Return the [X, Y] coordinate for the center point of the cell that contains the specified text.  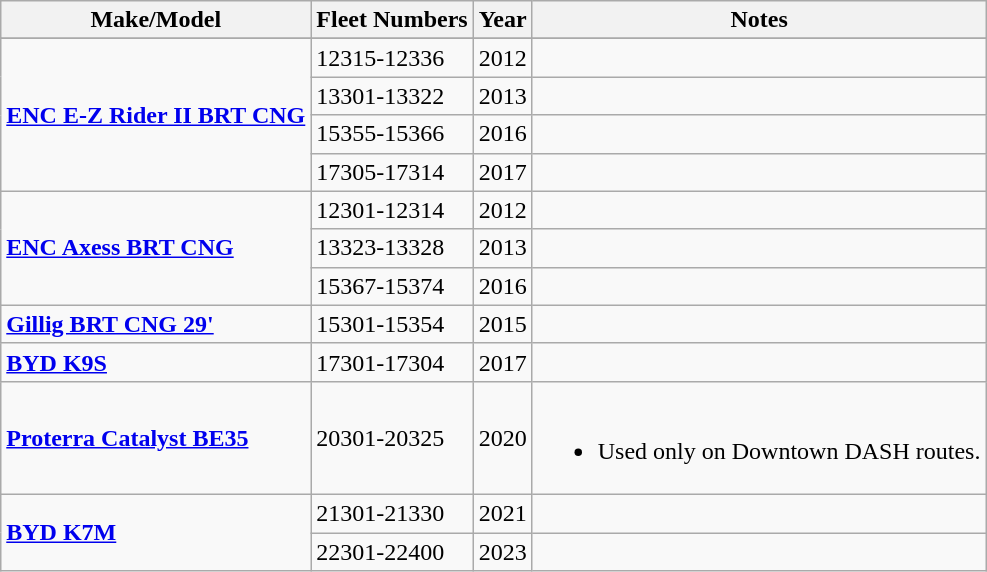
12315-12336 [392, 58]
BYD K7M [156, 532]
20301-20325 [392, 438]
13301-13322 [392, 96]
17305-17314 [392, 172]
Year [502, 20]
Proterra Catalyst BE35 [156, 438]
13323-13328 [392, 248]
2015 [502, 324]
21301-21330 [392, 513]
2020 [502, 438]
2023 [502, 551]
15355-15366 [392, 134]
Fleet Numbers [392, 20]
17301-17304 [392, 362]
ENC E-Z Rider II BRT CNG [156, 115]
BYD K9S [156, 362]
Notes [759, 20]
ENC Axess BRT CNG [156, 248]
15301-15354 [392, 324]
Used only on Downtown DASH routes. [759, 438]
12301-12314 [392, 210]
Gillig BRT CNG 29' [156, 324]
22301-22400 [392, 551]
15367-15374 [392, 286]
Make/Model [156, 20]
2021 [502, 513]
